Identify which cell holds the provided text, then report its [x, y] central coordinate. 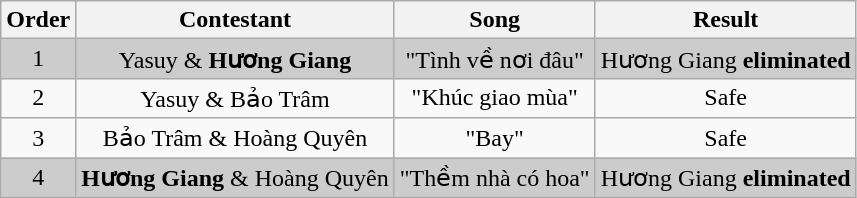
4 [38, 178]
"Bay" [494, 138]
Song [494, 20]
Order [38, 20]
Hương Giang & Hoàng Quyên [235, 178]
"Thềm nhà có hoa" [494, 178]
2 [38, 98]
Bảo Trâm & Hoàng Quyên [235, 138]
"Tình về nơi đâu" [494, 59]
Contestant [235, 20]
"Khúc giao mùa" [494, 98]
3 [38, 138]
Result [726, 20]
Yasuy & Hương Giang [235, 59]
Yasuy & Bảo Trâm [235, 98]
1 [38, 59]
